Search for the cell housing the specified text and yield its [x, y] center coordinate. 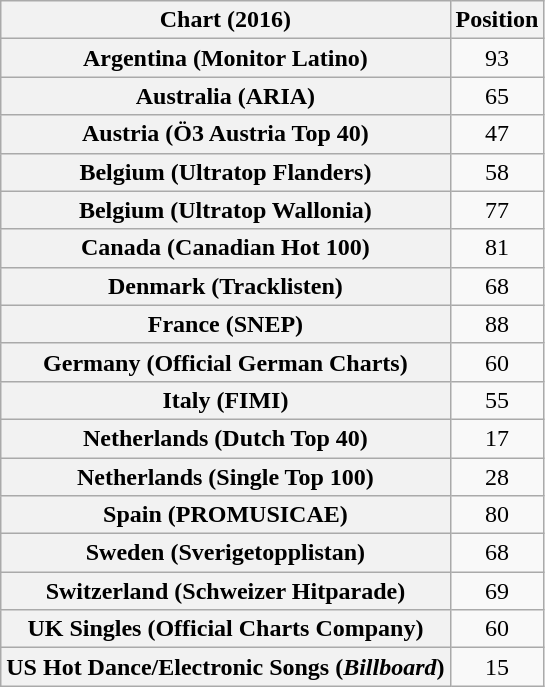
Denmark (Tracklisten) [226, 286]
US Hot Dance/Electronic Songs (Billboard) [226, 667]
Belgium (Ultratop Flanders) [226, 172]
Sweden (Sverigetopplistan) [226, 553]
81 [497, 248]
Argentina (Monitor Latino) [226, 58]
Belgium (Ultratop Wallonia) [226, 210]
Netherlands (Dutch Top 40) [226, 438]
15 [497, 667]
77 [497, 210]
58 [497, 172]
Italy (FIMI) [226, 400]
Switzerland (Schweizer Hitparade) [226, 591]
93 [497, 58]
Chart (2016) [226, 20]
80 [497, 515]
France (SNEP) [226, 324]
47 [497, 134]
Australia (ARIA) [226, 96]
65 [497, 96]
Position [497, 20]
Spain (PROMUSICAE) [226, 515]
55 [497, 400]
69 [497, 591]
UK Singles (Official Charts Company) [226, 629]
Canada (Canadian Hot 100) [226, 248]
17 [497, 438]
Austria (Ö3 Austria Top 40) [226, 134]
Netherlands (Single Top 100) [226, 477]
28 [497, 477]
88 [497, 324]
Germany (Official German Charts) [226, 362]
